Search for the cell housing the specified text and yield its [x, y] center coordinate. 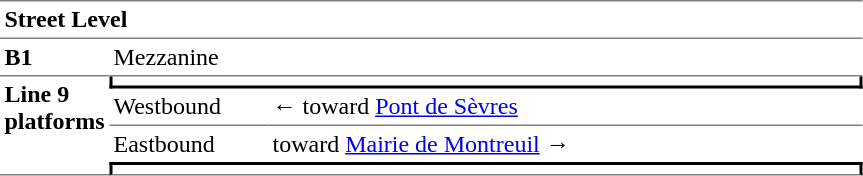
Mezzanine [486, 58]
toward Mairie de Montreuil → [565, 144]
Westbound [188, 107]
Eastbound [188, 144]
B1 [54, 58]
← toward Pont de Sèvres [565, 107]
Line 9 platforms [54, 126]
Street Level [431, 20]
